Scan for the cell matching the given text and deliver its [x, y] coordinate at center. 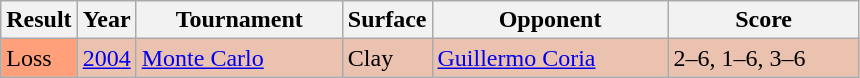
Tournament [239, 20]
Surface [387, 20]
Clay [387, 58]
Opponent [550, 20]
Score [764, 20]
Guillermo Coria [550, 58]
Year [106, 20]
Loss [39, 58]
2004 [106, 58]
Monte Carlo [239, 58]
2–6, 1–6, 3–6 [764, 58]
Result [39, 20]
